Extract the (x, y) coordinate from the center of the cell holding the provided text.  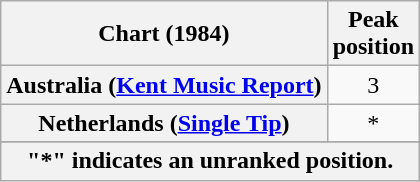
3 (373, 85)
Chart (1984) (164, 34)
"*" indicates an unranked position. (210, 161)
* (373, 123)
Peakposition (373, 34)
Netherlands (Single Tip) (164, 123)
Australia (Kent Music Report) (164, 85)
